Search for the cell housing the specified text and yield its (X, Y) center coordinate. 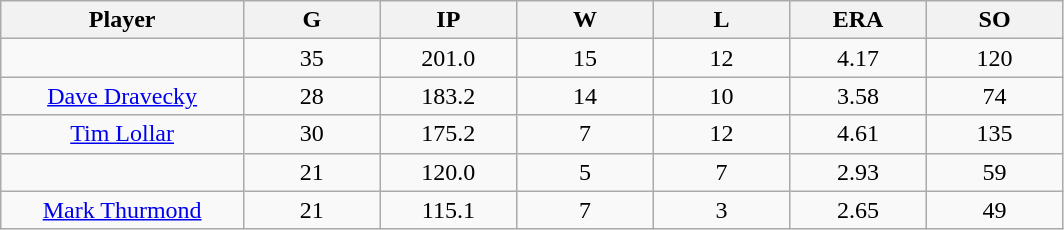
49 (994, 210)
59 (994, 172)
4.17 (858, 58)
G (312, 20)
IP (448, 20)
4.61 (858, 134)
10 (722, 96)
120.0 (448, 172)
175.2 (448, 134)
2.93 (858, 172)
201.0 (448, 58)
Tim Lollar (122, 134)
3 (722, 210)
W (586, 20)
115.1 (448, 210)
135 (994, 134)
120 (994, 58)
14 (586, 96)
3.58 (858, 96)
183.2 (448, 96)
Player (122, 20)
Mark Thurmond (122, 210)
2.65 (858, 210)
74 (994, 96)
28 (312, 96)
SO (994, 20)
35 (312, 58)
Dave Dravecky (122, 96)
15 (586, 58)
ERA (858, 20)
5 (586, 172)
30 (312, 134)
L (722, 20)
